Capture the cell that displays the provided text and extract its (X, Y) central coordinate. 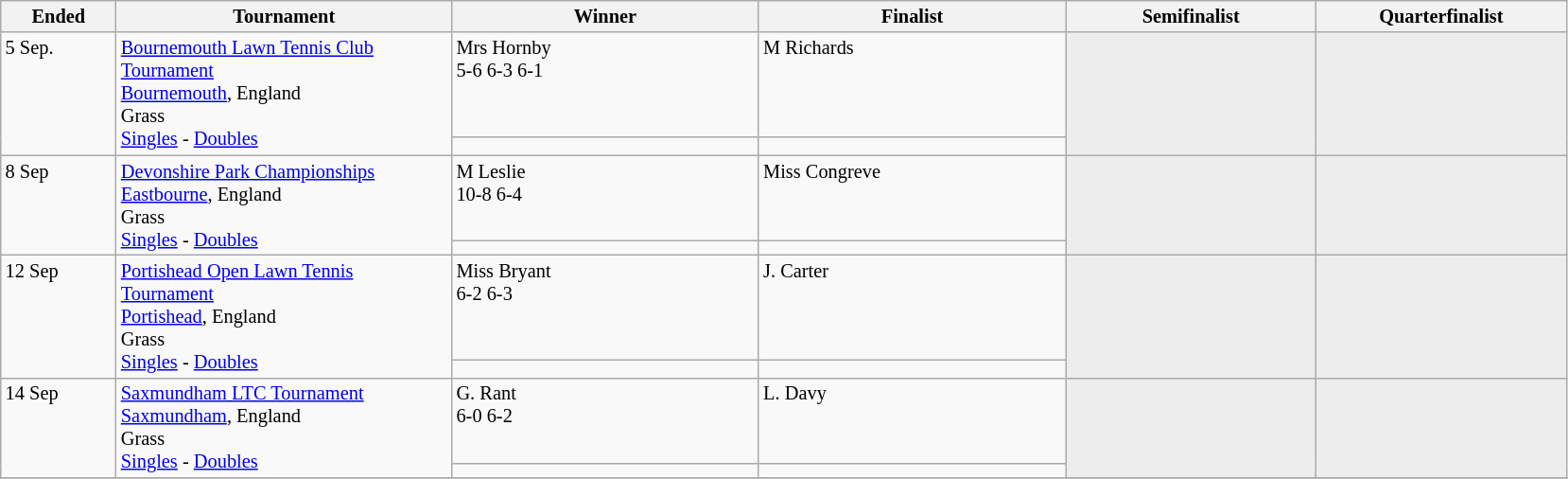
5 Sep. (59, 94)
Portishead Open Lawn Tennis TournamentPortishead, EnglandGrassSingles - Doubles (284, 316)
Bournemouth Lawn Tennis Club TournamentBournemouth, EnglandGrassSingles - Doubles (284, 94)
Tournament (284, 16)
J. Carter (912, 307)
Mrs Hornby5-6 6-3 6-1 (605, 85)
Saxmundham LTC Tournament Saxmundham, EnglandGrassSingles - Doubles (284, 428)
Semifinalist (1192, 16)
L. Davy (912, 420)
Miss Bryant6-2 6-3 (605, 307)
M Leslie10-8 6-4 (605, 198)
Devonshire Park ChampionshipsEastbourne, EnglandGrassSingles - Doubles (284, 205)
Finalist (912, 16)
Winner (605, 16)
14 Sep (59, 428)
Quarterfinalist (1441, 16)
M Richards (912, 85)
12 Sep (59, 316)
Ended (59, 16)
Miss Congreve (912, 198)
8 Sep (59, 205)
G. Rant6-0 6-2 (605, 420)
